Return [x, y] of the center of cell containing provided text 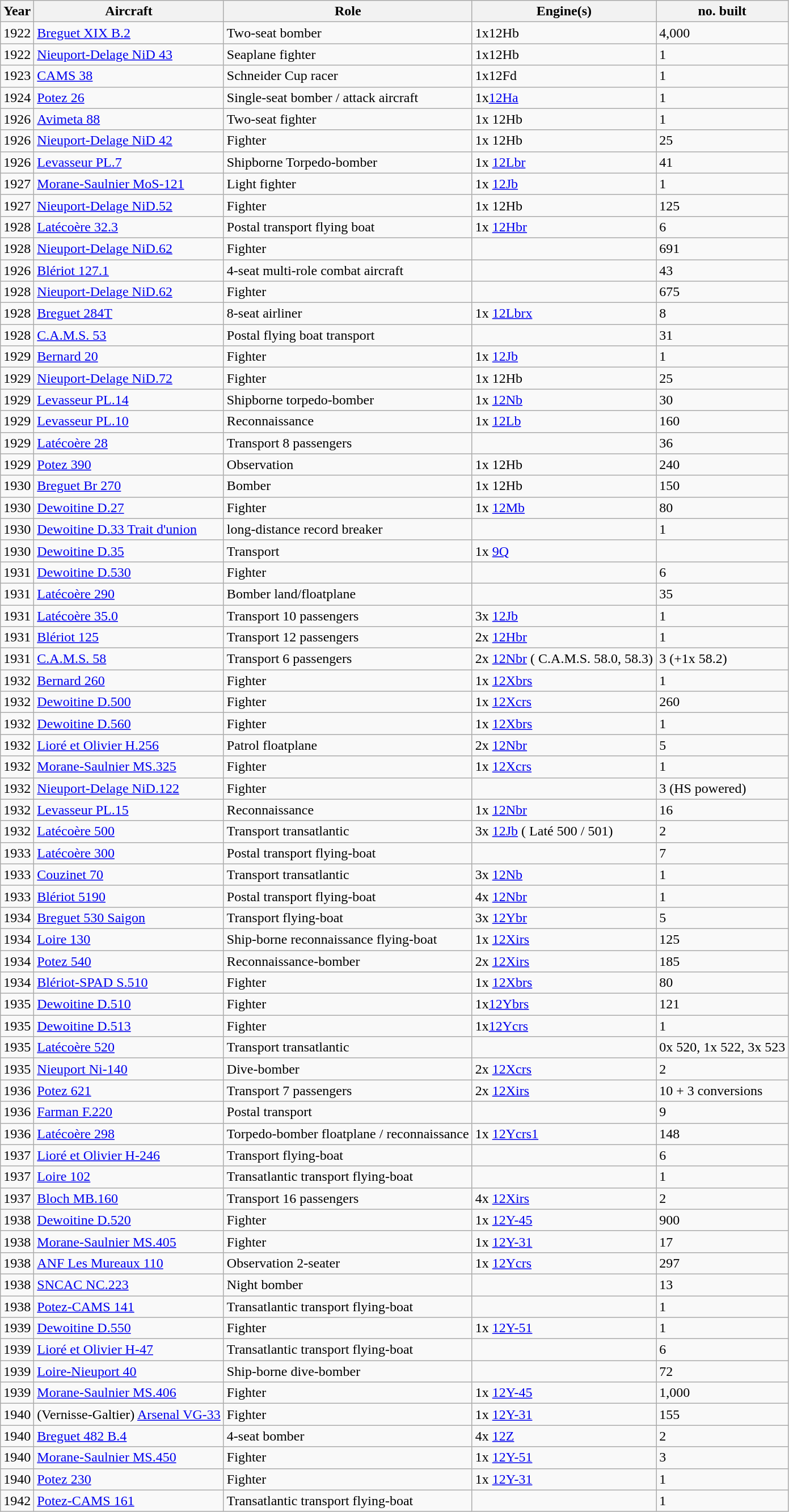
Lioré et Olivier H-246 [129, 1155]
Transport 16 passengers [348, 1198]
Bomber [348, 486]
3 [723, 1458]
Latécoère 520 [129, 1048]
Dive-bomber [348, 1069]
SNCAC NC.223 [129, 1285]
Potez-CAMS 161 [129, 1501]
Dewoitine D.530 [129, 572]
675 [723, 292]
Latécoère 28 [129, 443]
Ship-borne dive-bomber [348, 1371]
Nieuport-Delage NiD.72 [129, 378]
no. built [723, 11]
Couzinet 70 [129, 875]
Dewoitine D.510 [129, 1004]
1,000 [723, 1393]
Potez 26 [129, 98]
Transport 8 passengers [348, 443]
41 [723, 162]
Potez 230 [129, 1479]
1x 12Lbr [564, 162]
Transport 10 passengers [348, 615]
Dewoitine D.520 [129, 1220]
3x 12Ybr [564, 918]
Nieuport-Delage NiD 43 [129, 54]
1x 12Mb [564, 508]
Engine(s) [564, 11]
Latécoère 35.0 [129, 615]
Postal transport flying boat [348, 227]
Latécoère 500 [129, 831]
Nieuport-Delage NiD.52 [129, 205]
Levasseur PL.7 [129, 162]
1x12Ybrs [564, 1004]
1x 12Xirs [564, 939]
Morane-Saulnier MS.450 [129, 1458]
Lioré et Olivier H.256 [129, 745]
Reconnaissance-bomber [348, 961]
Breguet Br 270 [129, 486]
43 [723, 271]
Postal flying boat transport [348, 335]
Dewoitine D.560 [129, 724]
Role [348, 11]
297 [723, 1263]
Breguet 284T [129, 314]
4x 12Z [564, 1436]
Torpedo-bomber floatplane / reconnaissance [348, 1134]
1x12Ycrs [564, 1026]
Morane-Saulnier MS.405 [129, 1241]
Bloch MB.160 [129, 1198]
Shipborne torpedo-bomber [348, 400]
Blériot 5190 [129, 896]
Morane-Saulnier MoS-121 [129, 184]
9 [723, 1112]
4,000 [723, 33]
16 [723, 810]
31 [723, 335]
4x 12Nbr [564, 896]
1x 12Ycrs [564, 1263]
Nieuport Ni-140 [129, 1069]
Potez 621 [129, 1091]
Two-seat fighter [348, 119]
36 [723, 443]
72 [723, 1371]
Bernard 20 [129, 357]
Observation 2-seater [348, 1263]
Single-seat bomber / attack aircraft [348, 98]
3x 12Jb ( Laté 500 / 501) [564, 831]
1x 12Lbrx [564, 314]
10 + 3 conversions [723, 1091]
Avimeta 88 [129, 119]
Year [17, 11]
13 [723, 1285]
1x12Ha [564, 98]
Observation [348, 464]
1x12Fd [564, 76]
160 [723, 421]
Levasseur PL.10 [129, 421]
Loire-Nieuport 40 [129, 1371]
Levasseur PL.14 [129, 400]
Blériot-SPAD S.510 [129, 983]
150 [723, 486]
Aircraft [129, 11]
1x 12Hbr [564, 227]
Bernard 260 [129, 681]
Latécoère 290 [129, 594]
Latécoère 32.3 [129, 227]
2x 12Nbr [564, 745]
Latécoère 300 [129, 853]
900 [723, 1220]
8 [723, 314]
148 [723, 1134]
Breguet 482 B.4 [129, 1436]
4x 12Xirs [564, 1198]
1x 9Q [564, 551]
Seaplane fighter [348, 54]
Blériot 127.1 [129, 271]
Potez 390 [129, 464]
1x 12Nbr [564, 810]
155 [723, 1414]
1x 12Nb [564, 400]
Transport 12 passengers [348, 637]
Dewoitine D.550 [129, 1328]
Patrol floatplane [348, 745]
Potez-CAMS 141 [129, 1306]
Latécoère 298 [129, 1134]
Lioré et Olivier H-47 [129, 1350]
Dewoitine D.513 [129, 1026]
Farman F.220 [129, 1112]
121 [723, 1004]
Dewoitine D.500 [129, 702]
Transport [348, 551]
1942 [17, 1501]
Night bomber [348, 1285]
1924 [17, 98]
Loire 102 [129, 1177]
Morane-Saulnier MS.325 [129, 767]
185 [723, 961]
30 [723, 400]
3 (+1x 58.2) [723, 659]
ANF Les Mureaux 110 [129, 1263]
2x 12Hbr [564, 637]
17 [723, 1241]
Two-seat bomber [348, 33]
Shipborne Torpedo-bomber [348, 162]
Breguet 530 Saigon [129, 918]
0x 520, 1x 522, 3x 523 [723, 1048]
Bomber land/floatplane [348, 594]
Postal transport [348, 1112]
2x 12Nbr ( C.A.M.S. 58.0, 58.3) [564, 659]
Levasseur PL.15 [129, 810]
Dewoitine D.27 [129, 508]
3x 12Nb [564, 875]
long-distance record breaker [348, 529]
(Vernisse-Galtier) Arsenal VG-33 [129, 1414]
Potez 540 [129, 961]
Dewoitine D.33 Trait d'union [129, 529]
2x 12Xcrs [564, 1069]
1x 12Ycrs1 [564, 1134]
CAMS 38 [129, 76]
4-seat multi-role combat aircraft [348, 271]
7 [723, 853]
35 [723, 594]
Schneider Cup racer [348, 76]
Light fighter [348, 184]
Dewoitine D.35 [129, 551]
691 [723, 248]
Nieuport-Delage NiD.122 [129, 788]
C.A.M.S. 53 [129, 335]
Breguet XIX B.2 [129, 33]
Transport 7 passengers [348, 1091]
1x 12Lb [564, 421]
Blériot 125 [129, 637]
Loire 130 [129, 939]
Ship-borne reconnaissance flying-boat [348, 939]
3x 12Jb [564, 615]
Transport 6 passengers [348, 659]
4-seat bomber [348, 1436]
260 [723, 702]
C.A.M.S. 58 [129, 659]
3 (HS powered) [723, 788]
Morane-Saulnier MS.406 [129, 1393]
Nieuport-Delage NiD 42 [129, 141]
240 [723, 464]
8-seat airliner [348, 314]
1923 [17, 76]
